Capture the cell that displays the provided text and extract its [X, Y] central coordinate. 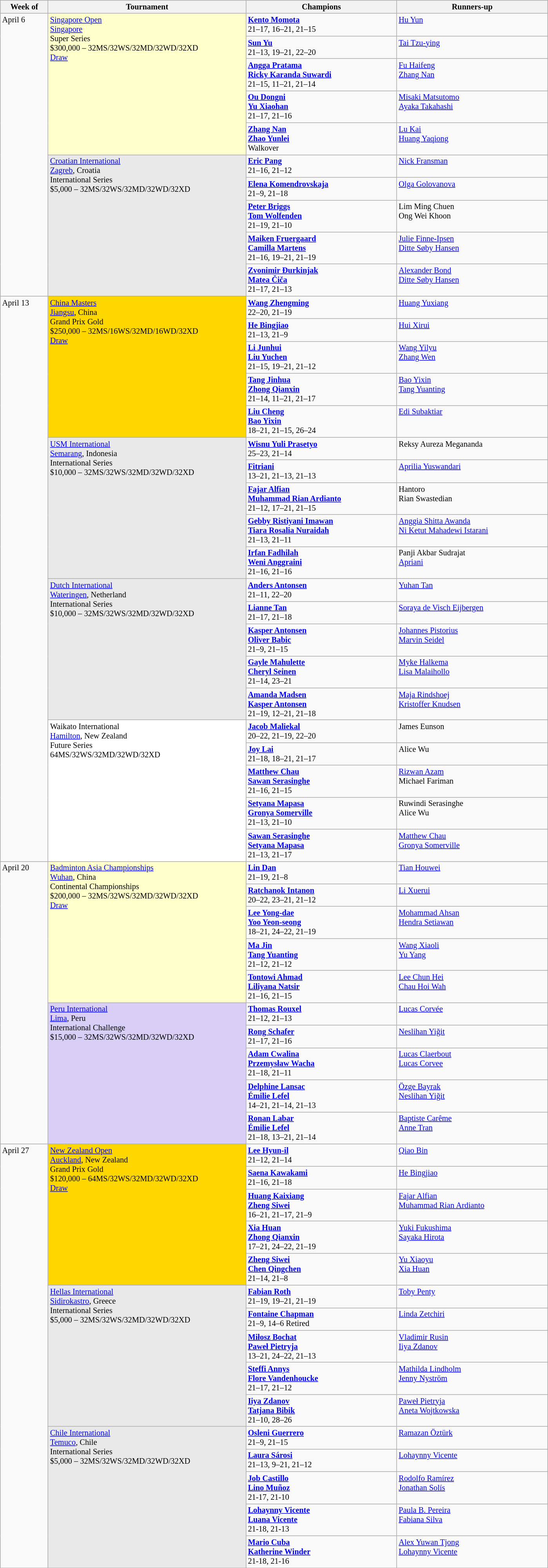
Baptiste Carême Anne Tran [472, 1128]
Fontaine Chapman21–9, 14–6 Retired [321, 1319]
Matthew Chau Sawan Serasinghe21–16, 21–15 [321, 781]
Champions [321, 7]
Lin Dan21–19, 21–8 [321, 873]
He Bingjiao [472, 1178]
Vladimir Rusin Iiya Zdanov [472, 1346]
Chile InternationalTemuco, ChileInternational Series$5,000 – 32MS/32WS/32MD/32WD/32XD [147, 1497]
Sawan Serasinghe Setyana Mapasa21–13, 21–17 [321, 845]
Jacob Maliekal20–22, 21–19, 22–20 [321, 731]
Lu Kai Huang Yaqiong [472, 139]
Tai Tzu-ying [472, 47]
Wisnu Yuli Prasetyo25–23, 21–14 [321, 449]
Neslihan Yiğit [472, 1037]
New Zealand OpenAuckland, New ZealandGrand Prix Gold$120,000 – 64MS/32WS/32MD/32WD/32XDDraw [147, 1214]
Zvonimir Đurkinjak Matea Čiča21–17, 21–13 [321, 280]
Tang Jinhua Zhong Qianxin21–14, 11–21, 21–17 [321, 389]
Lucas Claerbout Lucas Corvee [472, 1064]
Rong Schafer21–17, 21–16 [321, 1037]
Julie Finne-Ipsen Ditte Søby Hansen [472, 248]
April 20 [24, 1002]
Hantoro Rian Swastedian [472, 498]
Anders Antonsen21–11, 22–20 [321, 590]
Lianne Tan21–17, 21–18 [321, 613]
Maiken Fruergaard Camilla Martens21–16, 19–21, 21–19 [321, 248]
April 27 [24, 1355]
Lucas Corvée [472, 1014]
Yuhan Tan [472, 590]
Yu Xiaoyu Xia Huan [472, 1269]
Panji Akbar Sudrajat Apriani [472, 562]
Joy Lai21–18, 18–21, 21–17 [321, 754]
Lee Yong-dae Yoo Yeon-seong18–21, 24–22, 21–19 [321, 922]
Setyana Mapasa Gronya Somerville21–13, 21–10 [321, 813]
Maja Rindshoej Kristoffer Knudsen [472, 704]
Hellas InternationalSidirokastro, GreeceInternational Series$5,000 – 32MS/32WS/32MD/32WD/32XD [147, 1356]
Lohaynny Vicente [472, 1460]
Sun Yu21–13, 19–21, 22–20 [321, 47]
James Eunson [472, 731]
Edi Subaktiar [472, 421]
Peru InternationalLima, PeruInternational Challenge$15,000 – 32MS/32WS/32MD/32WD/32XD [147, 1073]
Kento Momota21–17, 16–21, 21–15 [321, 25]
Eric Pang21–16, 21–12 [321, 166]
Fajar Alfian Muhammad Rian Ardianto21–12, 17–21, 21–15 [321, 498]
Gayle Mahulette Cheryl Seinen21–14, 23–21 [321, 672]
Aprilia Yuswandari [472, 471]
Olga Golovanova [472, 189]
Peter Briggs Tom Wolfenden21–19, 21–10 [321, 216]
Osleni Guerrero21–9, 21–15 [321, 1438]
Huang Kaixiang Zheng Siwei16–21, 21–17, 21–9 [321, 1205]
Fu Haifeng Zhang Nan [472, 75]
Delphine Lansac Émilie Lefel14–21, 21–14, 21–13 [321, 1096]
Job Castillo Lino Muñoz21-17, 21-10 [321, 1488]
Badminton Asia ChampionshipsWuhan, ChinaContinental Championships$200,000 – 32MS/32WS/32MD/32WD/32XDDraw [147, 932]
Ma Jin Tang Yuanting21–12, 21–12 [321, 955]
Laura Sárosi21–13, 9–21, 21–12 [321, 1460]
Irfan Fadhilah Weni Anggraini21–16, 21–16 [321, 562]
Adam Cwalina Przemysław Wacha21–18, 21–11 [321, 1064]
Zhang Nan Zhao YunleiWalkover [321, 139]
Liu Cheng Bao Yixin18–21, 21–15, 26–24 [321, 421]
Ruwindi Serasinghe Alice Wu [472, 813]
Mohammad Ahsan Hendra Setiawan [472, 922]
Fitriani13–21, 21–13, 21–13 [321, 471]
Singapore OpenSingaporeSuper Series$300,000 – 32MS/32WS/32MD/32WD/32XDDraw [147, 84]
Dutch InternationalWateringen, NetherlandInternational Series$10,000 – 32MS/32WS/32MD/32WD/32XD [147, 649]
Ramazan Öztürk [472, 1438]
Alice Wu [472, 754]
Rizwan Azam Michael Fariman [472, 781]
Yuki Fukushima Sayaka Hirota [472, 1237]
Croatian InternationalZagreb, CroatiaInternational Series$5,000 – 32MS/32WS/32MD/32WD/32XD [147, 225]
Ou Dongni Yu Xiaohan21–17, 21–16 [321, 107]
Mathilda Lindholm Jenny Nyström [472, 1379]
Matthew Chau Gronya Somerville [472, 845]
Amanda Madsen Kasper Antonsen21–19, 12–21, 21–18 [321, 704]
Alex Yuwan Tjong Lohaynny Vicente [472, 1552]
Fajar Alfian Muhammad Rian Ardianto [472, 1205]
Özge Bayrak Neslihan Yiğit [472, 1096]
Toby Penty [472, 1297]
USM InternationalSemarang, IndonesiaInternational Series$10,000 – 32MS/32WS/32MD/32WD/32XD [147, 508]
Steffi Annys Flore Vandenhoucke21–17, 21–12 [321, 1379]
Angga Pratama Ricky Karanda Suwardi21–15, 11–21, 21–14 [321, 75]
Li Junhui Liu Yuchen21–15, 19–21, 21–12 [321, 357]
Fabian Roth21–19, 19–21, 21–19 [321, 1297]
Misaki Matsutomo Ayaka Takahashi [472, 107]
Johannes Pistorius Marvin Seidel [472, 640]
Paula B. Pereira Fabiana Silva [472, 1520]
Waikato InternationalHamilton, New ZealandFuture Series64MS/32WS/32MD/32WD/32XD [147, 790]
Hui Xirui [472, 330]
Kasper Antonsen Oliver Babic21–9, 21–15 [321, 640]
Iiya Zdanov Tatjana Bibik21–10, 28–26 [321, 1410]
April 13 [24, 579]
Hu Yun [472, 25]
He Bingjiao21–13, 21–9 [321, 330]
Huang Yuxiang [472, 307]
Lohaynny Vicente Luana Vicente21-18, 21-13 [321, 1520]
Myke Halkema Lisa Malaihollo [472, 672]
Wang Yilyu Zhang Wen [472, 357]
Tian Houwei [472, 873]
Saena Kawakami21–16, 21–18 [321, 1178]
Week of [24, 7]
Gebby Ristiyani Imawan Tiara Rosalia Nuraidah21–13, 21–11 [321, 531]
Wang Zhengming22–20, 21–19 [321, 307]
Xia Huan Zhong Qianxin17–21, 24–22, 21–19 [321, 1237]
Qiao Bin [472, 1155]
Bao Yixin Tang Yuanting [472, 389]
Lee Chun Hei Chau Hoi Wah [472, 986]
Lee Hyun-il21–12, 21–14 [321, 1155]
April 6 [24, 155]
Nick Fransman [472, 166]
Lim Ming Chuen Ong Wei Khoon [472, 216]
Thomas Rouxel21–12, 21–13 [321, 1014]
Alexander Bond Ditte Søby Hansen [472, 280]
Reksy Aureza Megananda [472, 449]
Runners-up [472, 7]
Elena Komendrovskaja21–9, 21–18 [321, 189]
Rodolfo Ramírez Jonathan Solís [472, 1488]
Paweł Pietryja Aneta Wojtkowska [472, 1410]
Zheng Siwei Chen Qingchen21–14, 21–8 [321, 1269]
Tournament [147, 7]
Mario Cuba Katherine Winder21-18, 21-16 [321, 1552]
Linda Zetchiri [472, 1319]
Anggia Shitta Awanda Ni Ketut Mahadewi Istarani [472, 531]
Tontowi Ahmad Liliyana Natsir21–16, 21–15 [321, 986]
Ronan Labar Émilie Lefel21–18, 13–21, 21–14 [321, 1128]
China MastersJiangsu, ChinaGrand Prix Gold$250,000 – 32MS/16WS/32MD/16WD/32XDDraw [147, 367]
Miłosz Bochat Paweł Pietryja13–21, 24–22, 21–13 [321, 1346]
Wang Xiaoli Yu Yang [472, 955]
Li Xuerui [472, 895]
Soraya de Visch Eijbergen [472, 613]
Ratchanok Intanon20–22, 23–21, 21–12 [321, 895]
